Capture the cell that displays the provided text and extract its [X, Y] central coordinate. 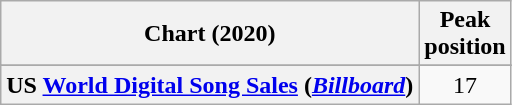
Chart (2020) [210, 34]
US World Digital Song Sales (Billboard) [210, 85]
17 [465, 85]
Peakposition [465, 34]
